Provide the [X, Y] coordinate of the cell's center where the given text is located.  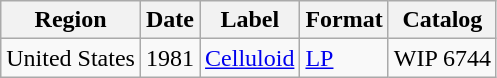
Format [344, 20]
Date [170, 20]
Label [250, 20]
United States [71, 58]
1981 [170, 58]
Celluloid [250, 58]
WIP 6744 [442, 58]
Region [71, 20]
LP [344, 58]
Catalog [442, 20]
